Determine the (X, Y) coordinate at the center of the cell enclosing the given text.  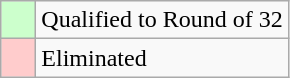
Eliminated (162, 58)
Qualified to Round of 32 (162, 20)
